Detect which cell encompasses the target text, then output its [x, y] center coordinate. 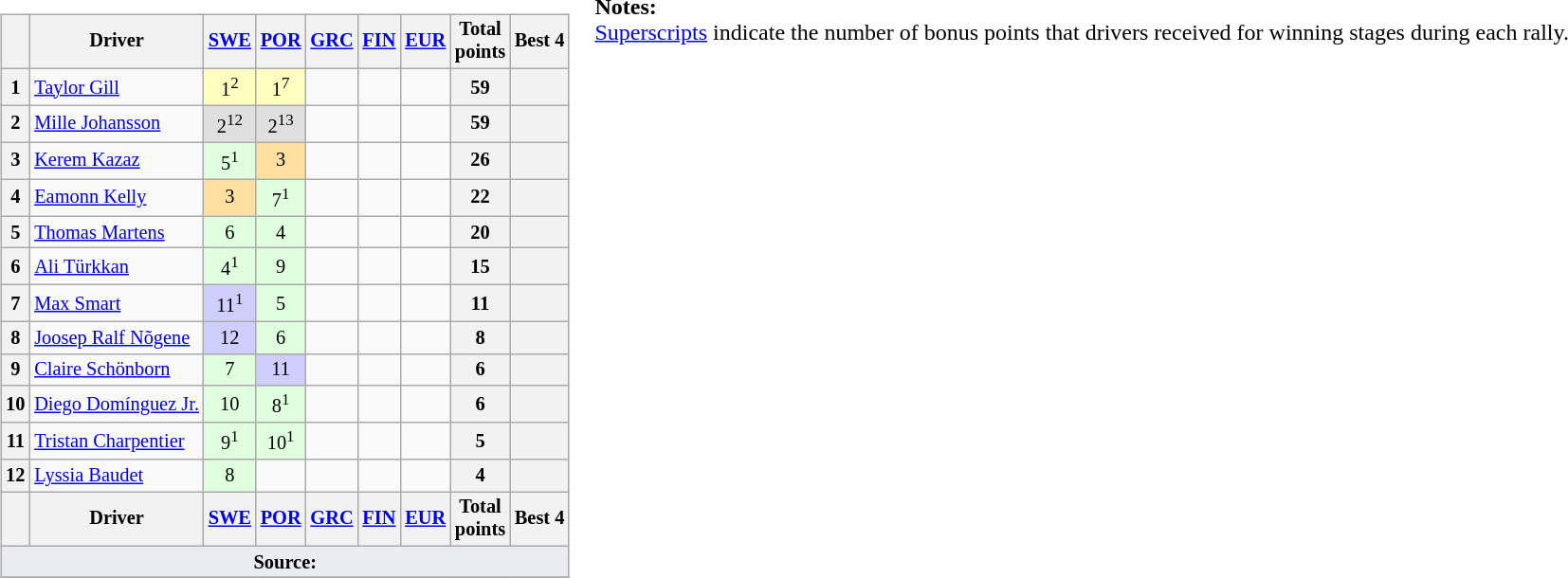
2 [15, 123]
Max Smart [117, 303]
213 [281, 123]
Taylor Gill [117, 87]
111 [229, 303]
41 [229, 267]
Mille Johansson [117, 123]
Eamonn Kelly [117, 197]
20 [480, 232]
Joosep Ralf Nõgene [117, 338]
Source: [284, 562]
Diego Domínguez Jr. [117, 404]
91 [229, 442]
26 [480, 161]
17 [281, 87]
15 [480, 267]
51 [229, 161]
22 [480, 197]
Kerem Kazaz [117, 161]
Claire Schönborn [117, 370]
81 [281, 404]
101 [281, 442]
212 [229, 123]
Ali Türkkan [117, 267]
1 [15, 87]
Thomas Martens [117, 232]
Lyssia Baudet [117, 476]
Tristan Charpentier [117, 442]
71 [281, 197]
